Extract the (X, Y) coordinate from the center of the cell holding the provided text.  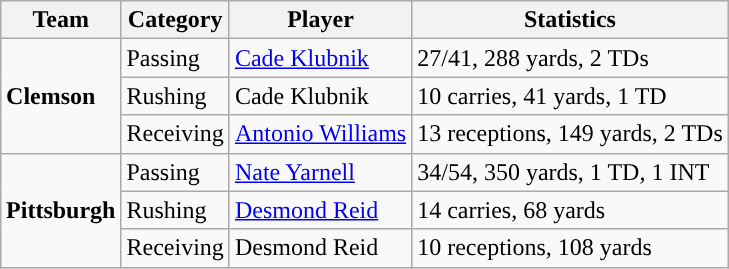
Category (175, 20)
Statistics (570, 20)
Pittsburgh (61, 210)
Player (320, 20)
Antonio Williams (320, 134)
13 receptions, 149 yards, 2 TDs (570, 134)
Team (61, 20)
10 carries, 41 yards, 1 TD (570, 96)
34/54, 350 yards, 1 TD, 1 INT (570, 172)
Clemson (61, 96)
27/41, 288 yards, 2 TDs (570, 58)
Nate Yarnell (320, 172)
10 receptions, 108 yards (570, 248)
14 carries, 68 yards (570, 210)
